Pinpoint the cell where the given text exists, returning its (x, y) midpoint coordinate. 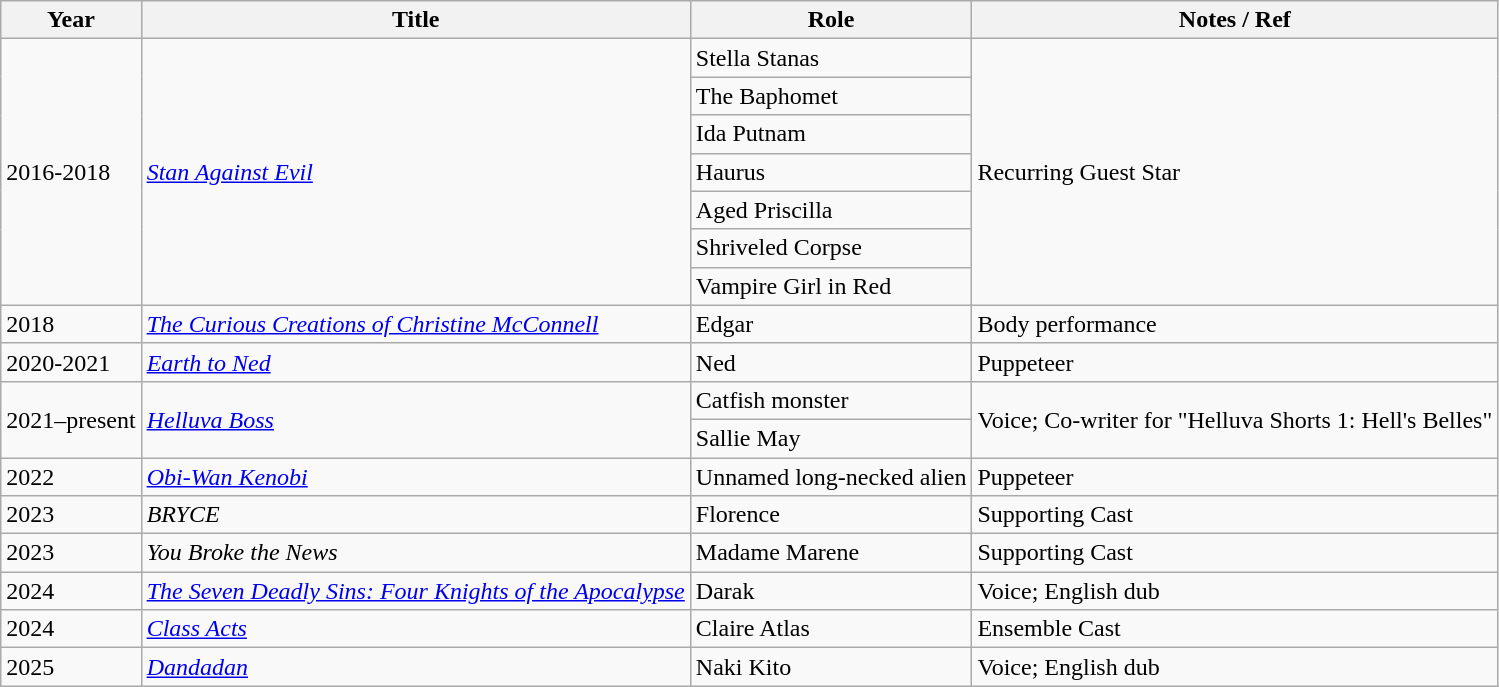
Stan Against Evil (416, 172)
Role (831, 20)
Florence (831, 515)
Obi-Wan Kenobi (416, 477)
2025 (71, 667)
Madame Marene (831, 553)
The Curious Creations of Christine McConnell (416, 324)
Sallie May (831, 438)
The Baphomet (831, 96)
Edgar (831, 324)
2021–present (71, 419)
Claire Atlas (831, 629)
2020-2021 (71, 362)
Ida Putnam (831, 134)
Ned (831, 362)
The Seven Deadly Sins: Four Knights of the Apocalypse (416, 591)
Notes / Ref (1235, 20)
Catfish monster (831, 400)
2018 (71, 324)
Class Acts (416, 629)
Darak (831, 591)
Aged Priscilla (831, 210)
Body performance (1235, 324)
Naki Kito (831, 667)
Stella Stanas (831, 58)
2022 (71, 477)
Unnamed long-necked alien (831, 477)
Shriveled Corpse (831, 248)
Recurring Guest Star (1235, 172)
2016-2018 (71, 172)
Haurus (831, 172)
Title (416, 20)
Dandadan (416, 667)
Ensemble Cast (1235, 629)
Helluva Boss (416, 419)
You Broke the News (416, 553)
Vampire Girl in Red (831, 286)
Year (71, 20)
Voice; Co-writer for "Helluva Shorts 1: Hell's Belles" (1235, 419)
Earth to Ned (416, 362)
BRYCE (416, 515)
